Pinpoint the cell where the given text exists, returning its [x, y] midpoint coordinate. 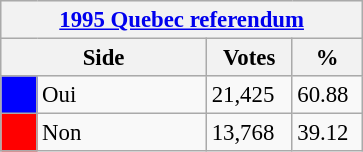
1995 Quebec referendum [182, 20]
60.88 [328, 95]
39.12 [328, 133]
Oui [122, 95]
Side [104, 58]
Non [122, 133]
21,425 [249, 95]
% [328, 58]
Votes [249, 58]
13,768 [249, 133]
